Scan for the cell matching the given text and deliver its [x, y] coordinate at center. 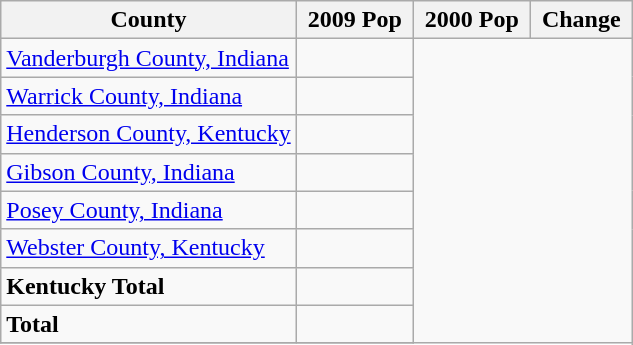
Kentucky Total [148, 286]
2000 Pop [472, 20]
Henderson County, Kentucky [148, 134]
Posey County, Indiana [148, 210]
Total [148, 324]
County [148, 20]
2009 Pop [354, 20]
Gibson County, Indiana [148, 172]
Warrick County, Indiana [148, 96]
Vanderburgh County, Indiana [148, 58]
Webster County, Kentucky [148, 248]
Change [581, 20]
